Locate the cell with the specified text and output its [x, y] center coordinate. 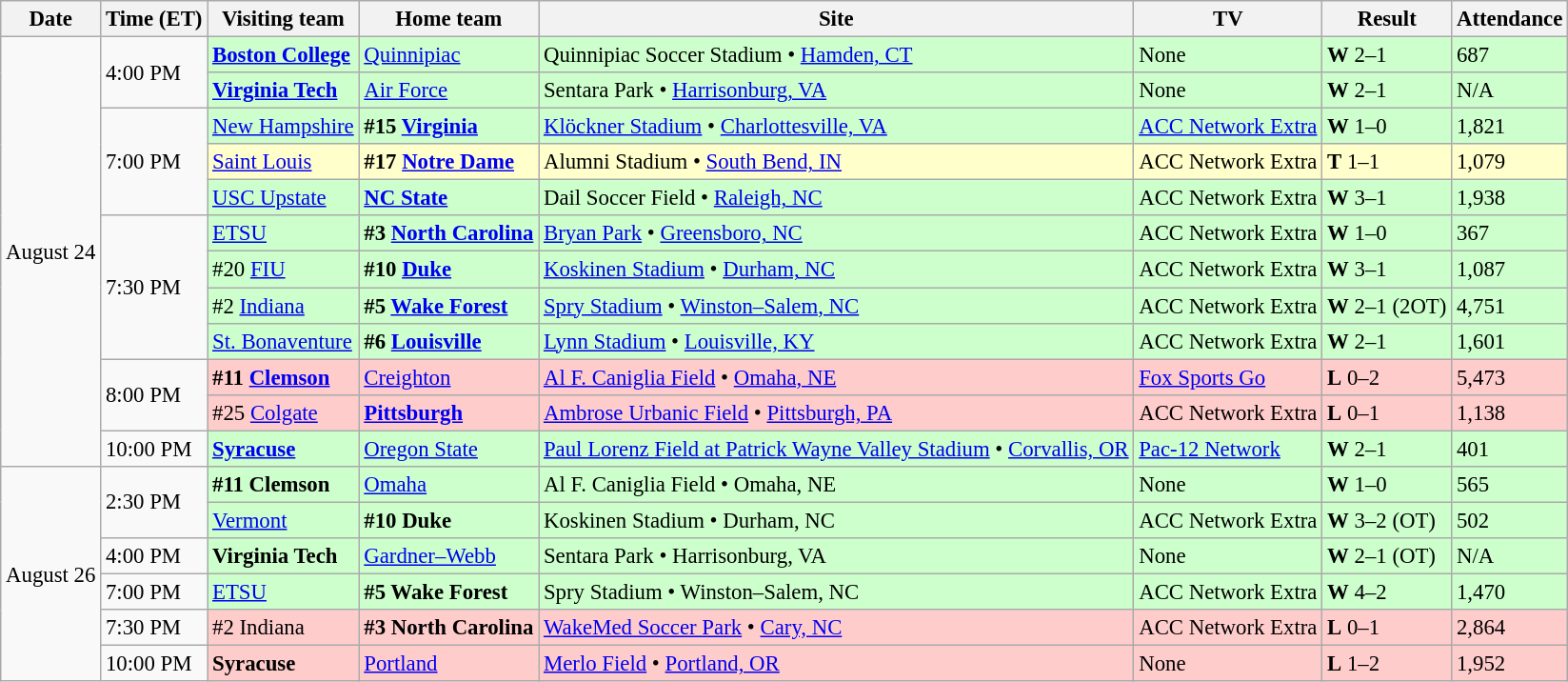
W 3–2 (OT) [1387, 520]
Date [51, 19]
401 [1510, 449]
1,952 [1510, 664]
#17 Notre Dame [449, 162]
#25 Colgate [284, 412]
Boston College [284, 55]
T 1–1 [1387, 162]
Site [836, 19]
Result [1387, 19]
Air Force [449, 90]
2:30 PM [154, 503]
Klöckner Stadium • Charlottesville, VA [836, 127]
1,470 [1510, 592]
1,079 [1510, 162]
Pittsburgh [449, 412]
W 2–1 (2OT) [1387, 306]
Time (ET) [154, 19]
367 [1510, 233]
Paul Lorenz Field at Patrick Wayne Valley Stadium • Corvallis, OR [836, 449]
L 1–2 [1387, 664]
Portland [449, 664]
#20 FIU [284, 270]
August 26 [51, 574]
565 [1510, 485]
4,751 [1510, 306]
Pac-12 Network [1228, 449]
1,821 [1510, 127]
Visiting team [284, 19]
August 24 [51, 251]
Creighton [449, 377]
687 [1510, 55]
Vermont [284, 520]
Oregon State [449, 449]
Home team [449, 19]
Lynn Stadium • Louisville, KY [836, 341]
Gardner–Webb [449, 556]
Dail Soccer Field • Raleigh, NC [836, 198]
Merlo Field • Portland, OR [836, 664]
5,473 [1510, 377]
Alumni Stadium • South Bend, IN [836, 162]
New Hampshire [284, 127]
Saint Louis [284, 162]
St. Bonaventure [284, 341]
Fox Sports Go [1228, 377]
8:00 PM [154, 394]
#15 Virginia [449, 127]
USC Upstate [284, 198]
W 4–2 [1387, 592]
1,138 [1510, 412]
TV [1228, 19]
WakeMed Soccer Park • Cary, NC [836, 628]
W 2–1 (OT) [1387, 556]
Bryan Park • Greensboro, NC [836, 233]
502 [1510, 520]
Attendance [1510, 19]
1,087 [1510, 270]
2,864 [1510, 628]
1,938 [1510, 198]
Omaha [449, 485]
L 0–2 [1387, 377]
Quinnipiac Soccer Stadium • Hamden, CT [836, 55]
Quinnipiac [449, 55]
1,601 [1510, 341]
#6 Louisville [449, 341]
Ambrose Urbanic Field • Pittsburgh, PA [836, 412]
NC State [449, 198]
